Return (x, y) of the center of cell containing provided text 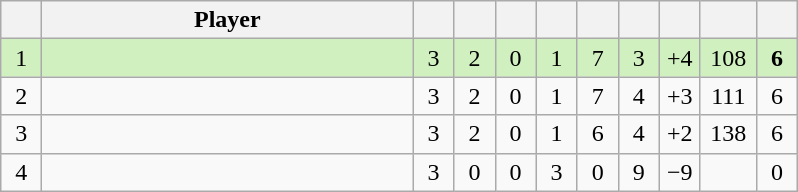
138 (728, 134)
9 (638, 172)
+3 (680, 96)
Player (228, 20)
108 (728, 58)
+2 (680, 134)
−9 (680, 172)
111 (728, 96)
+4 (680, 58)
